For the text-containing cell, return its midpoint in (x, y) coordinate format. 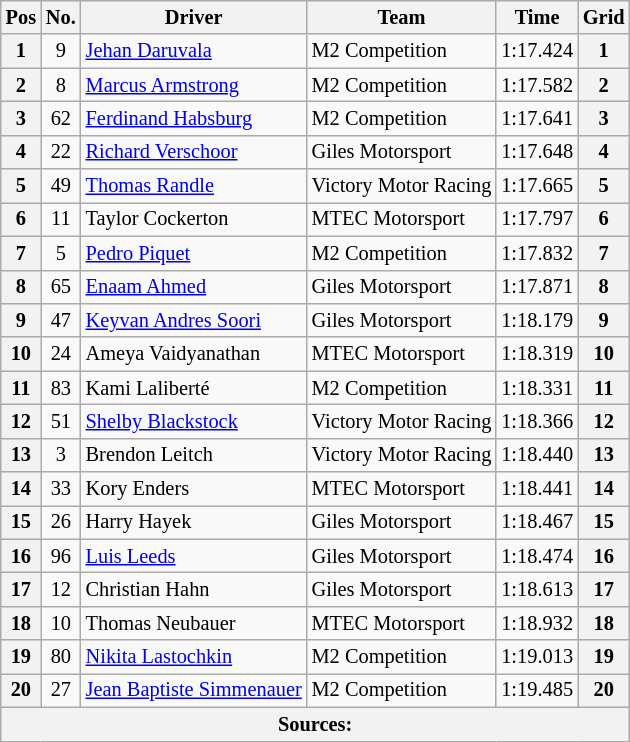
1:18.613 (537, 589)
Keyvan Andres Soori (194, 320)
Grid (604, 17)
Enaam Ahmed (194, 287)
Jehan Daruvala (194, 51)
Kami Laliberté (194, 388)
62 (61, 118)
1:18.179 (537, 320)
1:19.013 (537, 657)
Ameya Vaidyanathan (194, 354)
51 (61, 421)
1:17.832 (537, 253)
Kory Enders (194, 489)
1:18.467 (537, 522)
Richard Verschoor (194, 152)
Thomas Randle (194, 186)
Jean Baptiste Simmenauer (194, 690)
49 (61, 186)
Sources: (316, 724)
Pos (21, 17)
1:18.366 (537, 421)
Team (402, 17)
1:18.331 (537, 388)
Taylor Cockerton (194, 219)
Pedro Piquet (194, 253)
1:17.648 (537, 152)
96 (61, 556)
Nikita Lastochkin (194, 657)
1:17.871 (537, 287)
80 (61, 657)
26 (61, 522)
24 (61, 354)
83 (61, 388)
65 (61, 287)
Christian Hahn (194, 589)
33 (61, 489)
22 (61, 152)
Marcus Armstrong (194, 85)
Driver (194, 17)
Ferdinand Habsburg (194, 118)
1:17.665 (537, 186)
27 (61, 690)
1:18.440 (537, 455)
1:19.485 (537, 690)
Shelby Blackstock (194, 421)
1:17.582 (537, 85)
1:18.441 (537, 489)
1:18.474 (537, 556)
No. (61, 17)
Harry Hayek (194, 522)
47 (61, 320)
1:18.319 (537, 354)
Time (537, 17)
1:18.932 (537, 623)
1:17.641 (537, 118)
Brendon Leitch (194, 455)
Thomas Neubauer (194, 623)
1:17.424 (537, 51)
1:17.797 (537, 219)
Luis Leeds (194, 556)
